Output the [X, Y] coordinate of the center of the cell containing the given text.  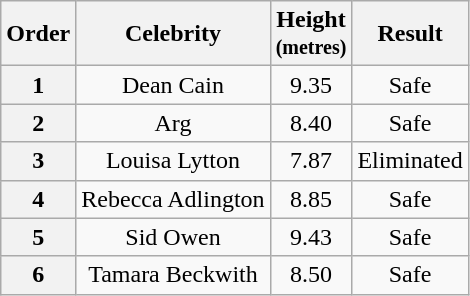
5 [38, 237]
4 [38, 199]
6 [38, 275]
3 [38, 161]
8.50 [311, 275]
Rebecca Adlington [173, 199]
9.43 [311, 237]
Tamara Beckwith [173, 275]
8.85 [311, 199]
2 [38, 123]
Sid Owen [173, 237]
Eliminated [410, 161]
Celebrity [173, 34]
9.35 [311, 85]
Arg [173, 123]
7.87 [311, 161]
Order [38, 34]
Result [410, 34]
Dean Cain [173, 85]
Height(metres) [311, 34]
1 [38, 85]
8.40 [311, 123]
Louisa Lytton [173, 161]
